Return the (x, y) coordinate for the center point of the cell that contains the specified text.  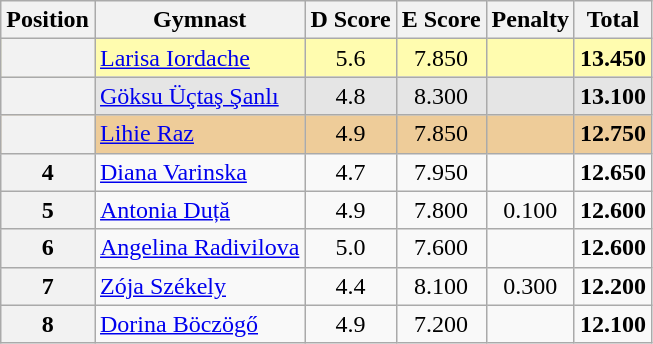
8.300 (441, 96)
8.100 (441, 286)
5.6 (350, 58)
13.100 (612, 96)
12.650 (612, 172)
Gymnast (199, 20)
4.7 (350, 172)
E Score (441, 20)
12.100 (612, 324)
12.200 (612, 286)
Penalty (530, 20)
7.800 (441, 210)
5.0 (350, 248)
Angelina Radivilova (199, 248)
8 (48, 324)
D Score (350, 20)
6 (48, 248)
Lihie Raz (199, 134)
Göksu Üçtaş Şanlı (199, 96)
4.4 (350, 286)
Larisa Iordache (199, 58)
5 (48, 210)
4 (48, 172)
7.600 (441, 248)
0.300 (530, 286)
Antonia Duță (199, 210)
7 (48, 286)
7.200 (441, 324)
0.100 (530, 210)
Total (612, 20)
Zója Székely (199, 286)
Position (48, 20)
Diana Varinska (199, 172)
12.750 (612, 134)
4.8 (350, 96)
13.450 (612, 58)
Dorina Böczögő (199, 324)
7.950 (441, 172)
